Detect which cell encompasses the target text, then output its (X, Y) center coordinate. 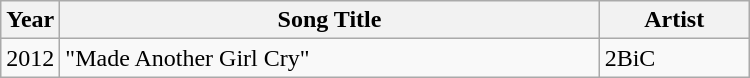
"Made Another Girl Cry" (330, 58)
Artist (674, 20)
2012 (30, 58)
2BiC (674, 58)
Year (30, 20)
Song Title (330, 20)
